For the text-containing cell, return its midpoint in (x, y) coordinate format. 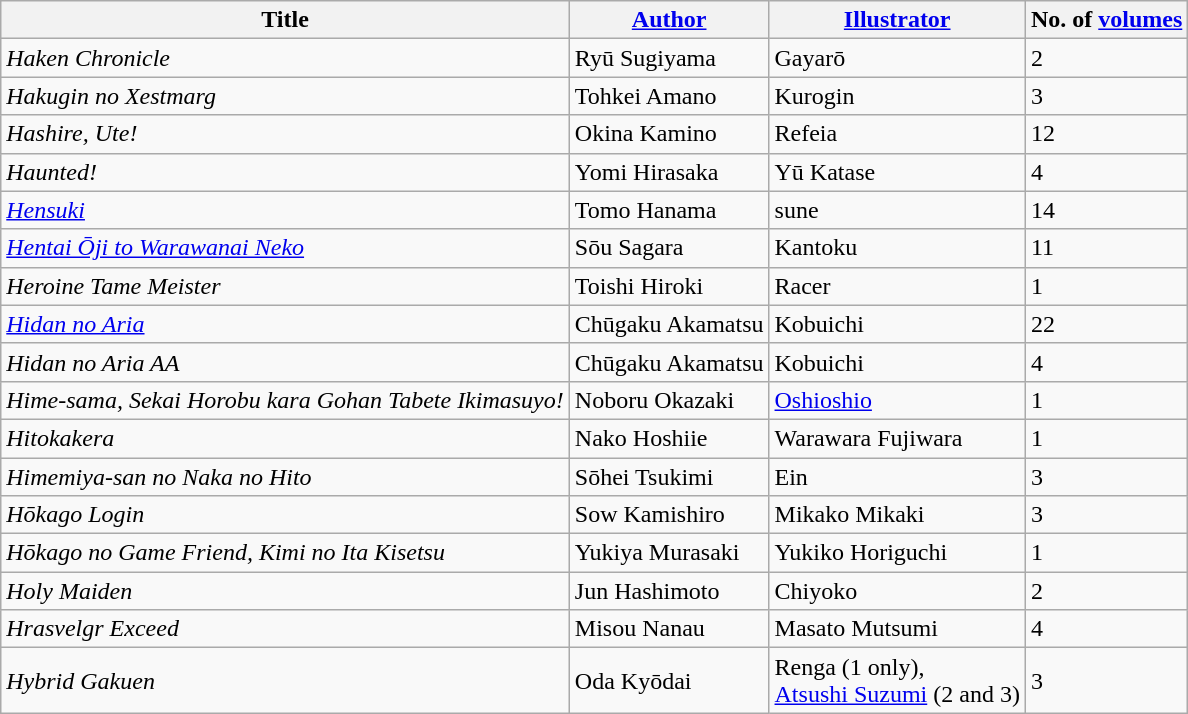
Ryū Sugiyama (669, 58)
Hybrid Gakuen (286, 680)
Hashire, Ute! (286, 134)
Holy Maiden (286, 591)
Nako Hoshiie (669, 438)
Hrasvelgr Exceed (286, 629)
Hōkago no Game Friend, Kimi no Ita Kisetsu (286, 553)
Hōkago Login (286, 515)
Title (286, 20)
Author (669, 20)
11 (1106, 248)
Heroine Tame Meister (286, 286)
Himemiya-san no Naka no Hito (286, 477)
Hentai Ōji to Warawanai Neko (286, 248)
Kantoku (897, 248)
Hakugin no Xestmarg (286, 96)
Okina Kamino (669, 134)
sune (897, 210)
Hensuki (286, 210)
Masato Mutsumi (897, 629)
Ein (897, 477)
Refeia (897, 134)
Haken Chronicle (286, 58)
22 (1106, 324)
Racer (897, 286)
Oshioshio (897, 400)
No. of volumes (1106, 20)
Oda Kyōdai (669, 680)
Chiyoko (897, 591)
Yū Katase (897, 172)
Hitokakera (286, 438)
Toishi Hiroki (669, 286)
Haunted! (286, 172)
Sow Kamishiro (669, 515)
Noboru Okazaki (669, 400)
Sōhei Tsukimi (669, 477)
Misou Nanau (669, 629)
Illustrator (897, 20)
14 (1106, 210)
Renga (1 only),Atsushi Suzumi (2 and 3) (897, 680)
Hidan no Aria (286, 324)
Sōu Sagara (669, 248)
Mikako Mikaki (897, 515)
Kurogin (897, 96)
Gayarō (897, 58)
Tohkei Amano (669, 96)
Hidan no Aria AA (286, 362)
Hime-sama, Sekai Horobu kara Gohan Tabete Ikimasuyo! (286, 400)
Tomo Hanama (669, 210)
Yukiko Horiguchi (897, 553)
12 (1106, 134)
Yukiya Murasaki (669, 553)
Warawara Fujiwara (897, 438)
Yomi Hirasaka (669, 172)
Jun Hashimoto (669, 591)
